Return the [X, Y] coordinate for the center point of the cell that contains the specified text.  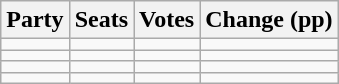
Seats [101, 20]
Votes [167, 20]
Change (pp) [269, 20]
Party [35, 20]
